Capture the cell that displays the provided text and extract its [X, Y] central coordinate. 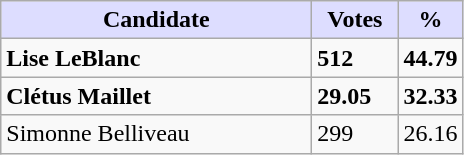
Candidate [156, 20]
Simonne Belliveau [156, 134]
Clétus Maillet [156, 96]
44.79 [430, 58]
26.16 [430, 134]
512 [355, 58]
Lise LeBlanc [156, 58]
% [430, 20]
29.05 [355, 96]
32.33 [430, 96]
299 [355, 134]
Votes [355, 20]
